Determine the (x, y) coordinate at the center of the cell enclosing the given text.  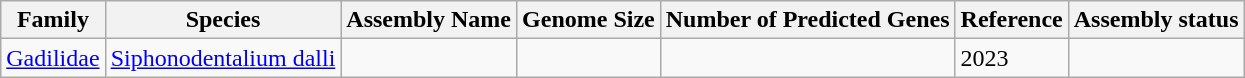
Assembly Name (429, 20)
Reference (1012, 20)
Assembly status (1156, 20)
Gadilidae (53, 58)
Siphonodentalium dalli (223, 58)
Species (223, 20)
Number of Predicted Genes (808, 20)
Genome Size (589, 20)
Family (53, 20)
2023 (1012, 58)
